Identify which cell holds the provided text, then report its [x, y] central coordinate. 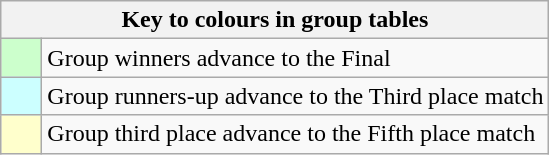
Group third place advance to the Fifth place match [296, 134]
Group runners-up advance to the Third place match [296, 96]
Key to colours in group tables [275, 20]
Group winners advance to the Final [296, 58]
